Return (x, y) of the center of cell containing provided text 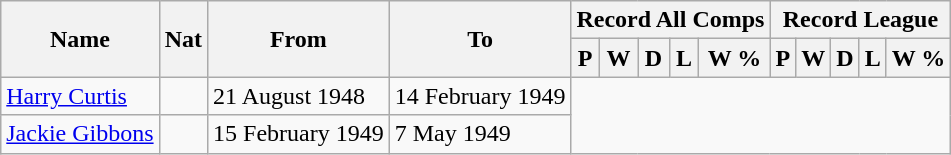
Harry Curtis (80, 96)
Record All Comps (670, 20)
Record League (860, 20)
7 May 1949 (480, 134)
15 February 1949 (299, 134)
21 August 1948 (299, 96)
14 February 1949 (480, 96)
From (299, 39)
Jackie Gibbons (80, 134)
Nat (183, 39)
Name (80, 39)
To (480, 39)
